Capture the cell that displays the provided text and extract its [X, Y] central coordinate. 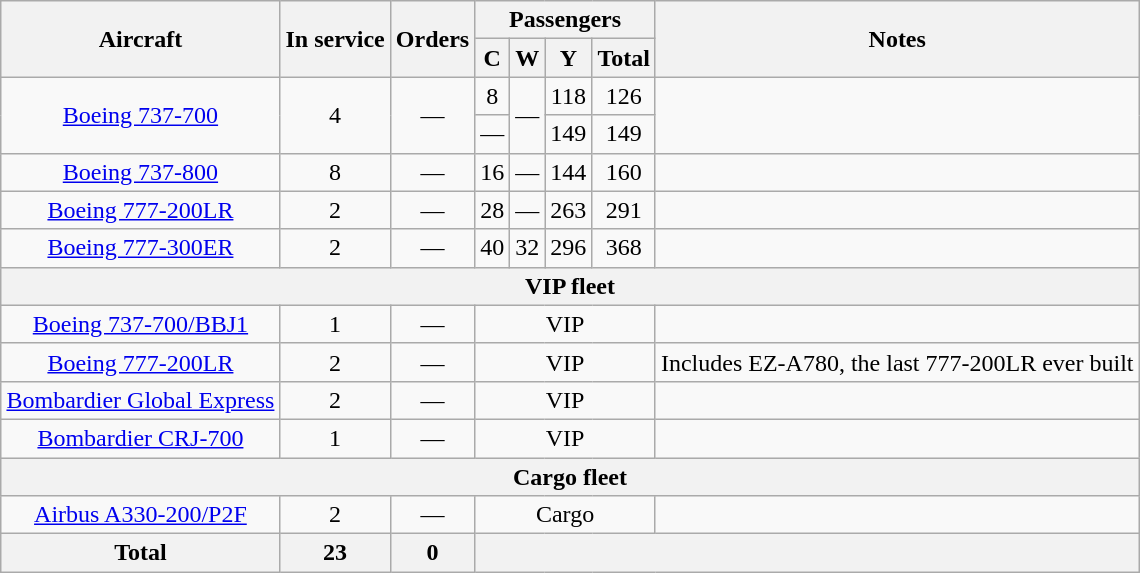
32 [528, 248]
C [492, 58]
263 [568, 210]
296 [568, 248]
Boeing 737-800 [140, 172]
VIP fleet [570, 286]
28 [492, 210]
Airbus A330-200/P2F [140, 515]
23 [335, 553]
In service [335, 39]
Boeing 737-700/BBJ1 [140, 324]
291 [624, 210]
16 [492, 172]
Aircraft [140, 39]
Y [568, 58]
368 [624, 248]
144 [568, 172]
Boeing 777-300ER [140, 248]
Boeing 737-700 [140, 115]
Cargo [566, 515]
Passengers [566, 20]
Notes [897, 39]
4 [335, 115]
160 [624, 172]
W [528, 58]
0 [432, 553]
Bombardier Global Express [140, 400]
Cargo fleet [570, 477]
118 [568, 96]
126 [624, 96]
Bombardier CRJ-700 [140, 438]
40 [492, 248]
Includes EZ-A780, the last 777-200LR ever built [897, 362]
Orders [432, 39]
